Search for the cell housing the specified text and yield its (X, Y) center coordinate. 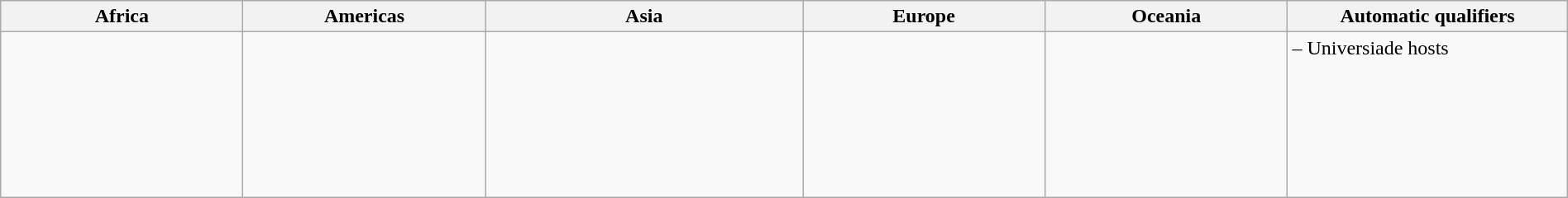
Automatic qualifiers (1427, 16)
Europe (923, 16)
– Universiade hosts (1427, 115)
Africa (122, 16)
Americas (364, 16)
Asia (643, 16)
Oceania (1166, 16)
